Output the [X, Y] coordinate of the center of the cell containing the given text.  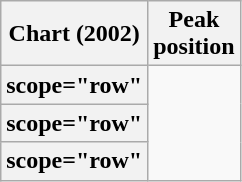
Peakposition [194, 34]
Chart (2002) [74, 34]
